Find where the given text appears and provide that cell's center as (X, Y) coordinate. 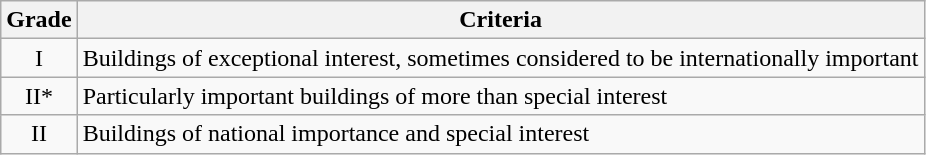
II (39, 134)
Buildings of national importance and special interest (500, 134)
Buildings of exceptional interest, sometimes considered to be internationally important (500, 58)
Criteria (500, 20)
I (39, 58)
II* (39, 96)
Particularly important buildings of more than special interest (500, 96)
Grade (39, 20)
